Search for the cell housing the specified text and yield its [x, y] center coordinate. 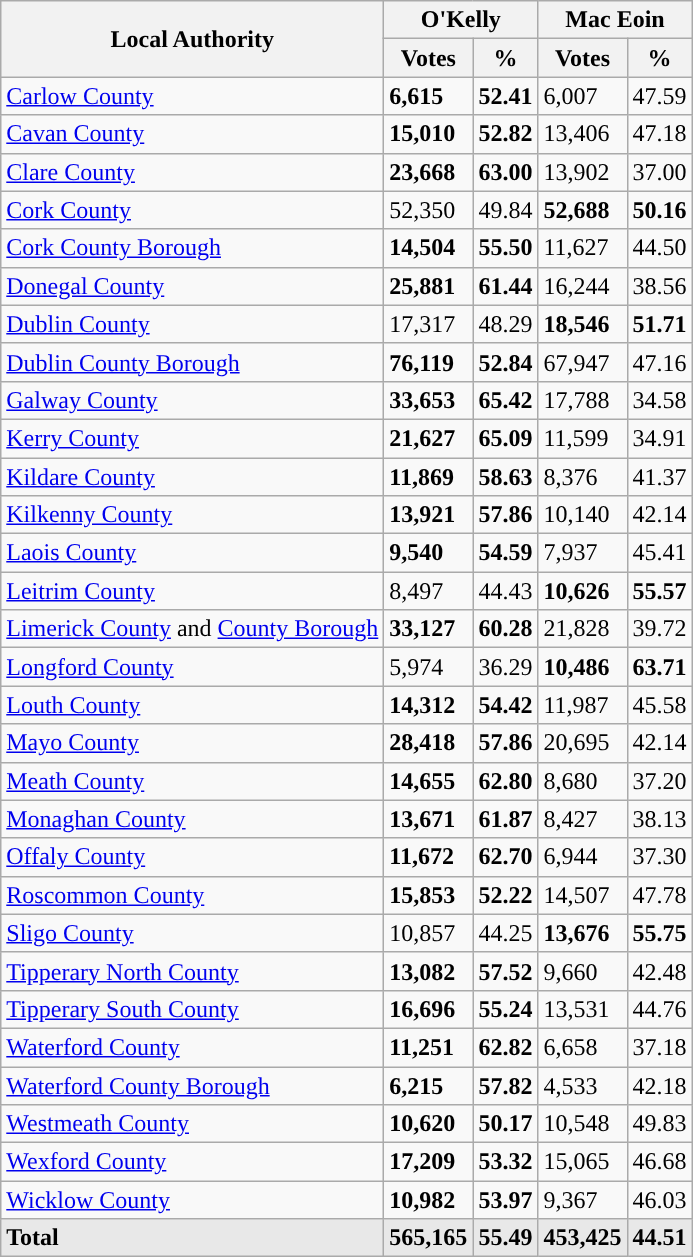
Sligo County [192, 933]
55.49 [506, 1238]
7,937 [582, 553]
16,244 [582, 286]
Mayo County [192, 743]
Limerick County and County Borough [192, 629]
45.58 [660, 705]
61.87 [506, 819]
55.24 [506, 1009]
37.20 [660, 781]
453,425 [582, 1238]
51.71 [660, 324]
18,546 [582, 324]
54.42 [506, 705]
36.29 [506, 667]
Meath County [192, 781]
13,406 [582, 134]
34.91 [660, 438]
65.09 [506, 438]
Tipperary South County [192, 1009]
17,317 [428, 324]
11,987 [582, 705]
17,209 [428, 1162]
Waterford County [192, 1047]
57.82 [506, 1085]
48.29 [506, 324]
42.18 [660, 1085]
Louth County [192, 705]
13,921 [428, 515]
6,944 [582, 857]
11,251 [428, 1047]
15,853 [428, 895]
Dublin County Borough [192, 362]
52.84 [506, 362]
13,902 [582, 172]
37.30 [660, 857]
Waterford County Borough [192, 1085]
6,658 [582, 1047]
4,533 [582, 1085]
Wicklow County [192, 1200]
46.03 [660, 1200]
16,696 [428, 1009]
11,599 [582, 438]
44.50 [660, 248]
39.72 [660, 629]
63.00 [506, 172]
42.48 [660, 971]
10,486 [582, 667]
41.37 [660, 477]
Laois County [192, 553]
9,540 [428, 553]
52,350 [428, 210]
14,655 [428, 781]
Mac Eoin [615, 20]
49.83 [660, 1124]
8,427 [582, 819]
52.41 [506, 96]
67,947 [582, 362]
9,367 [582, 1200]
14,504 [428, 248]
6,007 [582, 96]
63.71 [660, 667]
8,376 [582, 477]
10,140 [582, 515]
61.44 [506, 286]
10,982 [428, 1200]
46.68 [660, 1162]
38.13 [660, 819]
Donegal County [192, 286]
Tipperary North County [192, 971]
38.56 [660, 286]
9,660 [582, 971]
Roscommon County [192, 895]
565,165 [428, 1238]
62.82 [506, 1047]
37.00 [660, 172]
53.32 [506, 1162]
52.82 [506, 134]
Clare County [192, 172]
47.18 [660, 134]
8,497 [428, 591]
50.17 [506, 1124]
52,688 [582, 210]
47.16 [660, 362]
25,881 [428, 286]
15,010 [428, 134]
Leitrim County [192, 591]
13,531 [582, 1009]
O'Kelly [461, 20]
13,676 [582, 933]
Cork County [192, 210]
Longford County [192, 667]
13,082 [428, 971]
Carlow County [192, 96]
Westmeath County [192, 1124]
20,695 [582, 743]
52.22 [506, 895]
10,620 [428, 1124]
Wexford County [192, 1162]
23,668 [428, 172]
Kilkenny County [192, 515]
44.43 [506, 591]
11,627 [582, 248]
21,627 [428, 438]
10,626 [582, 591]
76,119 [428, 362]
Cavan County [192, 134]
Local Authority [192, 39]
65.42 [506, 400]
Monaghan County [192, 819]
54.59 [506, 553]
15,065 [582, 1162]
6,215 [428, 1085]
55.57 [660, 591]
33,127 [428, 629]
44.51 [660, 1238]
28,418 [428, 743]
Dublin County [192, 324]
60.28 [506, 629]
53.97 [506, 1200]
13,671 [428, 819]
21,828 [582, 629]
6,615 [428, 96]
Kildare County [192, 477]
49.84 [506, 210]
11,672 [428, 857]
14,312 [428, 705]
Galway County [192, 400]
62.70 [506, 857]
47.78 [660, 895]
34.58 [660, 400]
62.80 [506, 781]
Cork County Borough [192, 248]
33,653 [428, 400]
37.18 [660, 1047]
45.41 [660, 553]
50.16 [660, 210]
11,869 [428, 477]
58.63 [506, 477]
55.50 [506, 248]
8,680 [582, 781]
Kerry County [192, 438]
44.25 [506, 933]
Total [192, 1238]
47.59 [660, 96]
10,548 [582, 1124]
55.75 [660, 933]
57.52 [506, 971]
Offaly County [192, 857]
44.76 [660, 1009]
14,507 [582, 895]
17,788 [582, 400]
10,857 [428, 933]
5,974 [428, 667]
